Search for the cell housing the specified text and yield its [X, Y] center coordinate. 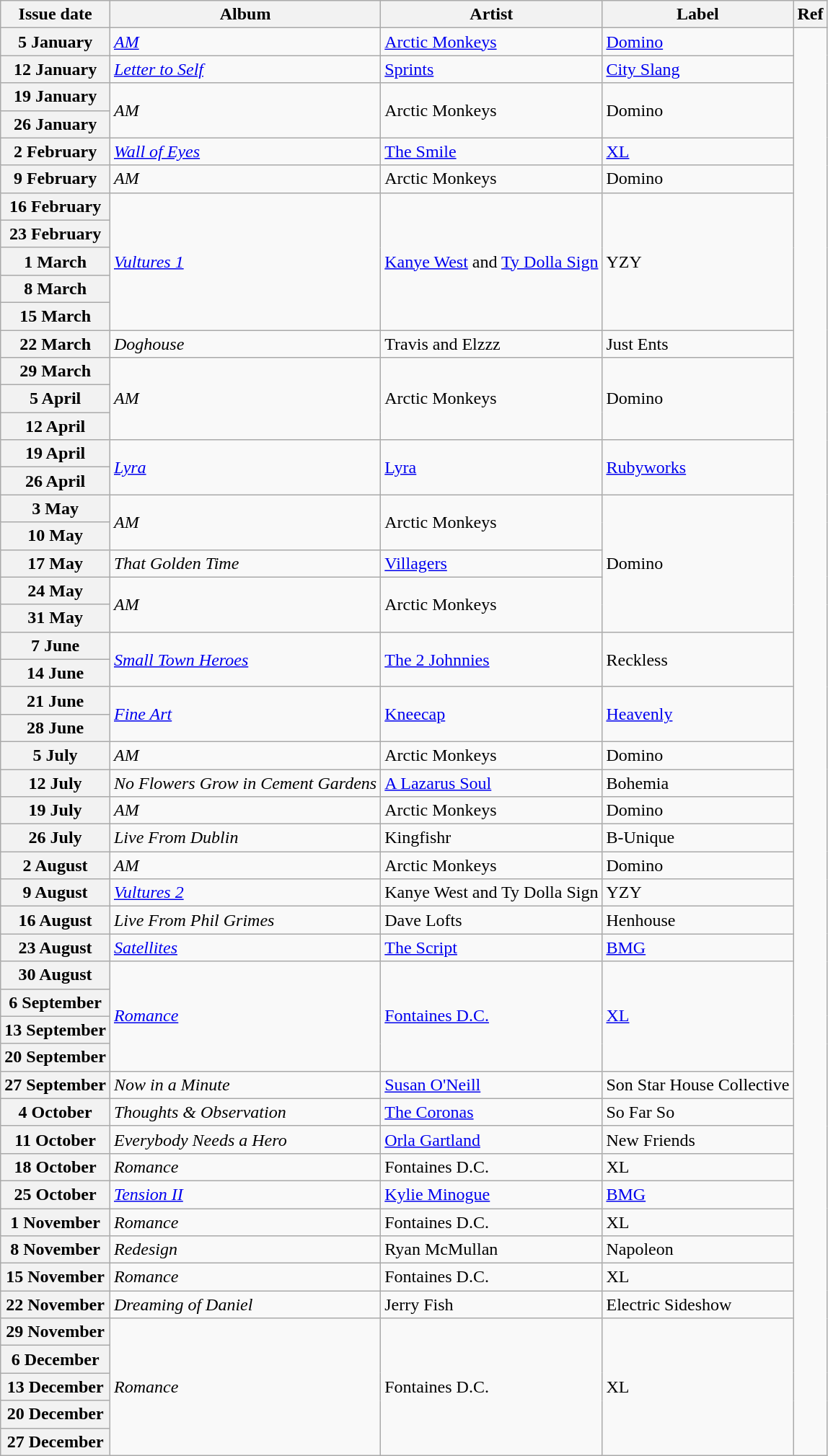
31 May [56, 618]
15 March [56, 316]
Electric Sideshow [698, 1305]
9 February [56, 179]
29 March [56, 371]
2 February [56, 151]
12 April [56, 426]
19 July [56, 811]
Kneecap [492, 714]
6 December [56, 1359]
Live From Dublin [245, 838]
City Slang [698, 69]
8 November [56, 1250]
22 March [56, 344]
26 January [56, 124]
16 August [56, 920]
The 2 Johnnies [492, 659]
Dreaming of Daniel [245, 1305]
Reckless [698, 659]
25 October [56, 1194]
18 October [56, 1167]
27 December [56, 1442]
6 September [56, 1002]
Kingfishr [492, 838]
Thoughts & Observation [245, 1112]
15 November [56, 1277]
22 November [56, 1305]
24 May [56, 591]
Artist [492, 14]
11 October [56, 1139]
Everybody Needs a Hero [245, 1139]
20 September [56, 1057]
1 March [56, 261]
5 January [56, 42]
Tension II [245, 1194]
7 June [56, 645]
Sprints [492, 69]
Kylie Minogue [492, 1194]
The Script [492, 948]
9 August [56, 893]
New Friends [698, 1139]
Letter to Self [245, 69]
2 August [56, 865]
Villagers [492, 563]
B-Unique [698, 838]
A Lazarus Soul [492, 782]
Issue date [56, 14]
Now in a Minute [245, 1085]
Satellites [245, 948]
No Flowers Grow in Cement Gardens [245, 782]
Orla Gartland [492, 1139]
13 December [56, 1387]
12 January [56, 69]
3 May [56, 508]
Doghouse [245, 344]
Wall of Eyes [245, 151]
Just Ents [698, 344]
1 November [56, 1222]
5 April [56, 399]
Susan O'Neill [492, 1085]
26 April [56, 481]
So Far So [698, 1112]
Jerry Fish [492, 1305]
4 October [56, 1112]
Rubyworks [698, 467]
19 January [56, 97]
Fine Art [245, 714]
27 September [56, 1085]
Album [245, 14]
17 May [56, 563]
23 February [56, 234]
20 December [56, 1414]
Small Town Heroes [245, 659]
Bohemia [698, 782]
10 May [56, 536]
8 March [56, 288]
26 July [56, 838]
The Coronas [492, 1112]
12 July [56, 782]
Redesign [245, 1250]
Henhouse [698, 920]
Travis and Elzzz [492, 344]
Dave Lofts [492, 920]
Ref [811, 14]
The Smile [492, 151]
16 February [56, 206]
Vultures 1 [245, 261]
29 November [56, 1332]
Ryan McMullan [492, 1250]
Label [698, 14]
14 June [56, 673]
23 August [56, 948]
Vultures 2 [245, 893]
Napoleon [698, 1250]
13 September [56, 1030]
Live From Phil Grimes [245, 920]
Heavenly [698, 714]
5 July [56, 755]
28 June [56, 728]
Son Star House Collective [698, 1085]
19 April [56, 454]
21 June [56, 700]
That Golden Time [245, 563]
30 August [56, 975]
